Identify which cell holds the provided text, then report its (X, Y) central coordinate. 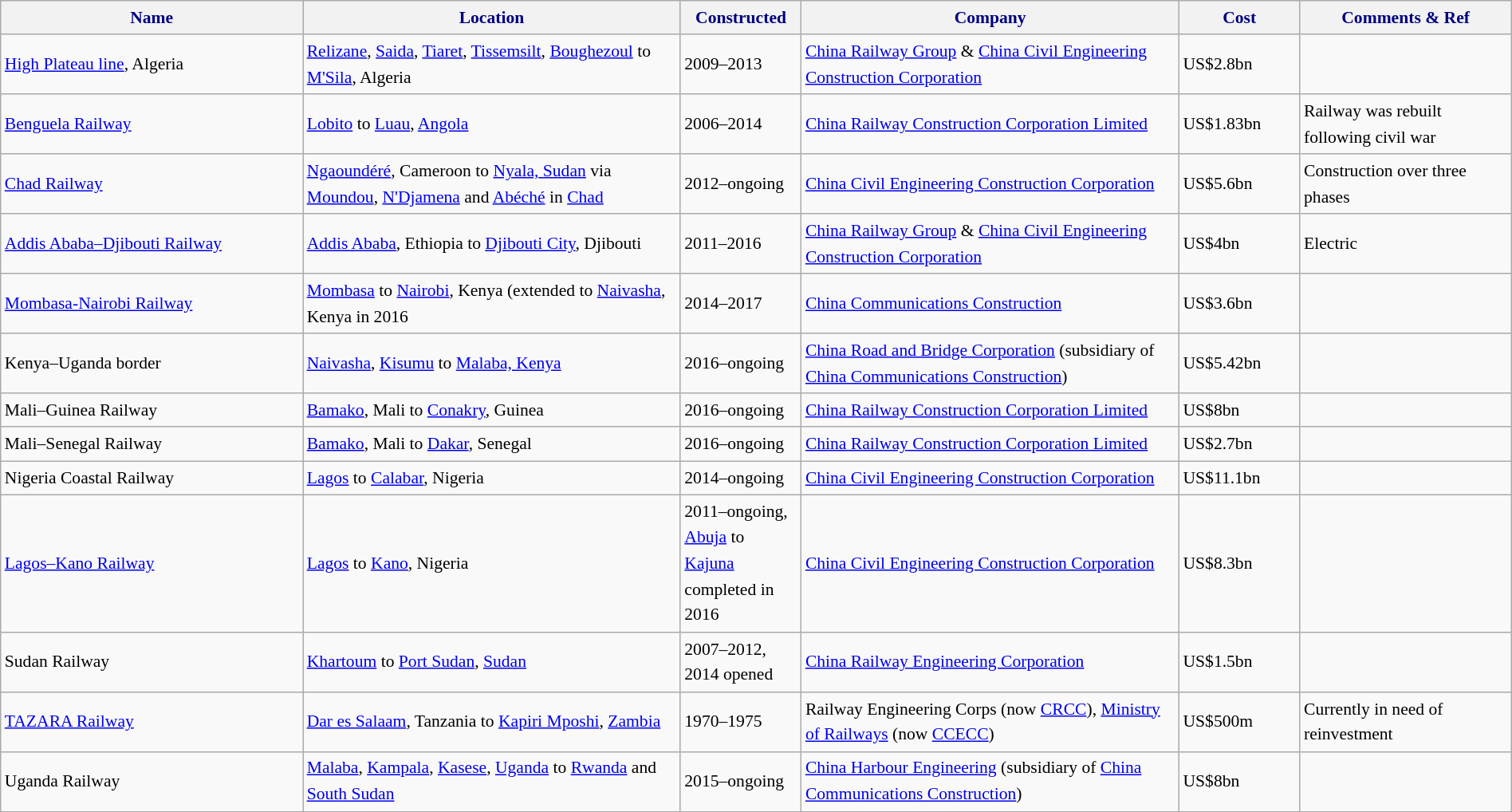
2011–2016 (741, 244)
US$1.83bn (1239, 124)
Railway Engineering Corps (now CRCC), Ministry of Railways (now CCECC) (990, 723)
China Harbour Engineering (subsidiary of China Communications Construction) (990, 782)
Nigeria Coastal Railway (152, 479)
Mali–Guinea Railway (152, 410)
2009–2013 (741, 65)
Dar es Salaam, Tanzania to Kapiri Mposhi, Zambia (492, 723)
Lagos–Kano Railway (152, 564)
Addis Ababa, Ethiopia to Djibouti City, Djibouti (492, 244)
US$5.42bn (1239, 364)
Khartoum to Port Sudan, Sudan (492, 662)
Uganda Railway (152, 782)
US$500m (1239, 723)
China Communications Construction (990, 303)
Mali–Senegal Railway (152, 445)
Sudan Railway (152, 662)
US$8.3bn (1239, 564)
Mombasa-Nairobi Railway (152, 303)
Malaba, Kampala, Kasese, Uganda to Rwanda and South Sudan (492, 782)
Comments & Ref (1405, 18)
US$5.6bn (1239, 183)
Construction over three phases (1405, 183)
Currently in need of reinvestment (1405, 723)
Bamako, Mali to Dakar, Senegal (492, 445)
China Railway Engineering Corporation (990, 662)
2007–2012, 2014 opened (741, 662)
Location (492, 18)
2015–ongoing (741, 782)
High Plateau line, Algeria (152, 65)
Addis Ababa–Djibouti Railway (152, 244)
2014–2017 (741, 303)
Railway was rebuilt following civil war (1405, 124)
2006–2014 (741, 124)
US$2.7bn (1239, 445)
Chad Railway (152, 183)
2012–ongoing (741, 183)
Lobito to Luau, Angola (492, 124)
US$3.6bn (1239, 303)
Benguela Railway (152, 124)
Company (990, 18)
China Road and Bridge Corporation (subsidiary of China Communications Construction) (990, 364)
2011–ongoing, Abuja to Kajuna completed in 2016 (741, 564)
Ngaoundéré, Cameroon to Nyala, Sudan via Moundou, N'Djamena and Abéché in Chad (492, 183)
Cost (1239, 18)
US$1.5bn (1239, 662)
Mombasa to Nairobi, Kenya (extended to Naivasha, Kenya in 2016 (492, 303)
Lagos to Calabar, Nigeria (492, 479)
1970–1975 (741, 723)
Kenya–Uganda border (152, 364)
2014–ongoing (741, 479)
US$11.1bn (1239, 479)
Lagos to Kano, Nigeria (492, 564)
Naivasha, Kisumu to Malaba, Kenya (492, 364)
Bamako, Mali to Conakry, Guinea (492, 410)
US$4bn (1239, 244)
Relizane, Saida, Tiaret, Tissemsilt, Boughezoul to M'Sila, Algeria (492, 65)
Name (152, 18)
Electric (1405, 244)
US$2.8bn (1239, 65)
TAZARA Railway (152, 723)
Constructed (741, 18)
